Return the (X, Y) coordinate for the center point of the cell that contains the specified text.  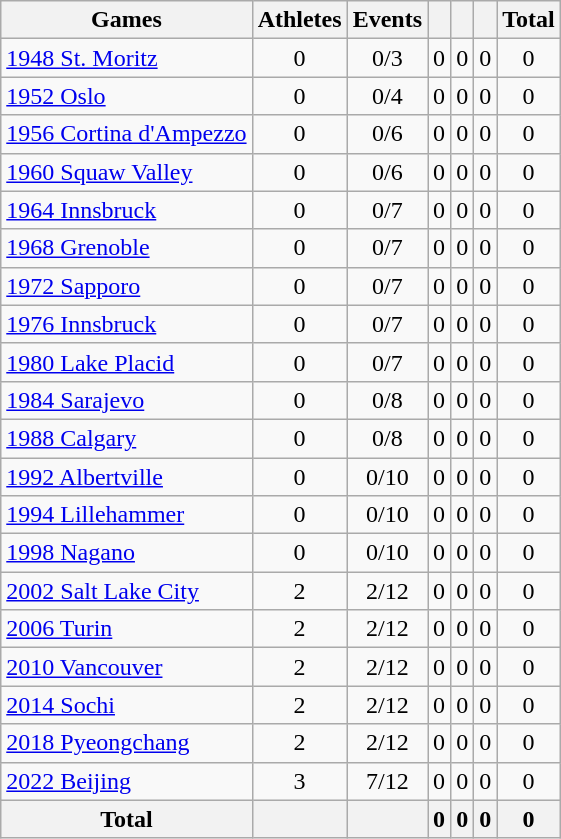
2014 Sochi (126, 705)
1980 Lake Placid (126, 362)
3 (300, 781)
1988 Calgary (126, 438)
1952 Oslo (126, 96)
2022 Beijing (126, 781)
1972 Sapporo (126, 286)
1968 Grenoble (126, 248)
1992 Albertville (126, 477)
2006 Turin (126, 629)
1964 Innsbruck (126, 210)
0/3 (387, 58)
1998 Nagano (126, 553)
2010 Vancouver (126, 667)
1948 St. Moritz (126, 58)
0/4 (387, 96)
1994 Lillehammer (126, 515)
7/12 (387, 781)
1984 Sarajevo (126, 400)
1960 Squaw Valley (126, 172)
Athletes (300, 20)
Games (126, 20)
Events (387, 20)
1956 Cortina d'Ampezzo (126, 134)
1976 Innsbruck (126, 324)
2002 Salt Lake City (126, 591)
2018 Pyeongchang (126, 743)
